Pinpoint the cell where the given text exists, returning its (X, Y) midpoint coordinate. 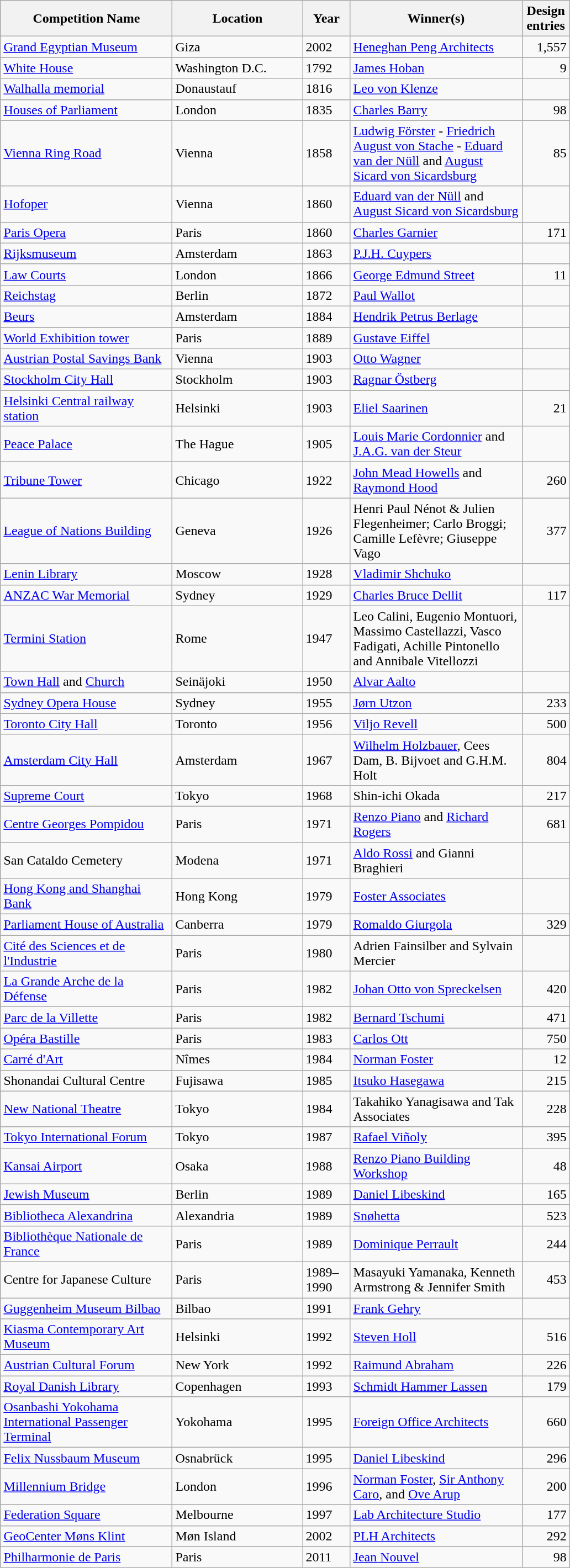
1989–1990 (326, 1280)
Norman Foster (436, 1060)
1858 (326, 153)
Law Courts (86, 274)
Rijksmuseum (86, 253)
Charles Bruce Dellit (436, 595)
Leo Calini, Eugenio Montuori, Massimo Castellazzi, Vasco Fadigati, Achille Pintonello and Annibale Vitellozzi (436, 638)
Opéra Bastille (86, 1039)
Carlos Ott (436, 1039)
1928 (326, 574)
Bibliotheca Alexandrina (86, 1215)
1905 (326, 444)
Washington D.C. (237, 68)
1872 (326, 295)
2011 (326, 1557)
Snøhetta (436, 1215)
Termini Station (86, 638)
Peace Palace (86, 444)
Town Hall and Church (86, 682)
1993 (326, 1386)
Centre for Japanese Culture (86, 1280)
Alvar Aalto (436, 682)
Yokohama (237, 1422)
1980 (326, 953)
Guggenheim Museum Bilbao (86, 1308)
Seinäjoki (237, 682)
Osnabrück (237, 1458)
215 (546, 1080)
1816 (326, 89)
1929 (326, 595)
Osaka (237, 1166)
Royal Danish Library (86, 1386)
395 (546, 1137)
Stockholm City Hall (86, 380)
Donaustauf (237, 89)
1889 (326, 337)
Otto Wagner (436, 359)
Gustave Eiffel (436, 337)
Parc de la Villette (86, 1018)
Møn Island (237, 1536)
Henri Paul Nénot & Julien Flegenheimer; Carlo Broggi; Camille Lefèvre; Giuseppe Vago (436, 531)
Paul Wallot (436, 295)
1835 (326, 110)
1947 (326, 638)
200 (546, 1486)
9 (546, 68)
Austrian Postal Savings Bank (86, 359)
Aldo Rossi and Gianni Braghieri (436, 860)
296 (546, 1458)
Toronto City Hall (86, 724)
Johan Otto von Spreckelsen (436, 989)
John Mead Howells and Raymond Hood (436, 480)
Melbourne (237, 1515)
Masayuki Yamanaka, Kenneth Armstrong & Jennifer Smith (436, 1280)
1956 (326, 724)
Shin-ichi Okada (436, 796)
681 (546, 824)
453 (546, 1280)
GeoCenter Møns Klint (86, 1536)
Year (326, 19)
Sydney Opera House (86, 703)
Charles Barry (436, 110)
Hong Kong and Shanghai Bank (86, 897)
260 (546, 480)
1792 (326, 68)
516 (546, 1337)
Jewish Museum (86, 1194)
Dominique Perrault (436, 1243)
420 (546, 989)
Stockholm (237, 380)
Louis Marie Cordonnier and J.A.G. van der Steur (436, 444)
World Exhibition tower (86, 337)
ANZAC War Memorial (86, 595)
Toronto (237, 724)
Location (237, 19)
Wilhelm Holzbauer, Cees Dam, B. Bijvoet and G.H.M. Holt (436, 760)
New National Theatre (86, 1109)
228 (546, 1109)
804 (546, 760)
Lab Architecture Studio (436, 1515)
George Edmund Street (436, 274)
James Hoban (436, 68)
Federation Square (86, 1515)
Beurs (86, 316)
Amsterdam City Hall (86, 760)
Fujisawa (237, 1080)
League of Nations Building (86, 531)
Jørn Utzon (436, 703)
Winner(s) (436, 19)
Renzo Piano Building Workshop (436, 1166)
Itsuko Hasegawa (436, 1080)
Bibliothèque Nationale de France (86, 1243)
Geneva (237, 531)
Giza (237, 47)
1955 (326, 703)
Carré d'Art (86, 1060)
Heneghan Peng Architects (436, 47)
Hong Kong (237, 897)
Helsinki Central railway station (86, 409)
244 (546, 1243)
Vienna Ring Road (86, 153)
Design entries (546, 19)
Leo von Klenze (436, 89)
Copenhagen (237, 1386)
660 (546, 1422)
White House (86, 68)
Bernard Tschumi (436, 1018)
Renzo Piano and Richard Rogers (436, 824)
Alexandria (237, 1215)
471 (546, 1018)
Paris Opera (86, 232)
Centre Georges Pompidou (86, 824)
1991 (326, 1308)
Lenin Library (86, 574)
1926 (326, 531)
Tribune Tower (86, 480)
Eliel Saarinen (436, 409)
Foreign Office Architects (436, 1422)
329 (546, 925)
217 (546, 796)
Takahiko Yanagisawa and Tak Associates (436, 1109)
Nîmes (237, 1060)
Schmidt Hammer Lassen (436, 1386)
Viljo Revell (436, 724)
Romaldo Giurgola (436, 925)
Vladimir Shchuko (436, 574)
523 (546, 1215)
New York (237, 1365)
85 (546, 153)
Supreme Court (86, 796)
1922 (326, 480)
San Cataldo Cemetery (86, 860)
233 (546, 703)
1,557 (546, 47)
Ludwig Förster - Friedrich August von Stache - Eduard van der Nüll and August Sicard von Sicardsburg (436, 153)
1950 (326, 682)
Shonandai Cultural Centre (86, 1080)
Adrien Fainsilber and Sylvain Mercier (436, 953)
48 (546, 1166)
165 (546, 1194)
Millennium Bridge (86, 1486)
Houses of Parliament (86, 110)
Rafael Viñoly (436, 1137)
226 (546, 1365)
1968 (326, 796)
1996 (326, 1486)
Austrian Cultural Forum (86, 1365)
Modena (237, 860)
1997 (326, 1515)
171 (546, 232)
PLH Architects (436, 1536)
Chicago (237, 480)
1985 (326, 1080)
377 (546, 531)
Charles Garnier (436, 232)
Eduard van der Nüll and August Sicard von Sicardsburg (436, 204)
21 (546, 409)
Norman Foster, Sir Anthony Caro, and Ove Arup (436, 1486)
179 (546, 1386)
Raimund Abraham (436, 1365)
292 (546, 1536)
Steven Holl (436, 1337)
Moscow (237, 574)
11 (546, 274)
1967 (326, 760)
Hendrik Petrus Berlage (436, 316)
Kansai Airport (86, 1166)
Bilbao (237, 1308)
Parliament House of Australia (86, 925)
Kiasma Contemporary Art Museum (86, 1337)
The Hague (237, 444)
Frank Gehry (436, 1308)
Reichstag (86, 295)
Cité des Sciences et de l'Industrie (86, 953)
Philharmonie de Paris (86, 1557)
Felix Nussbaum Museum (86, 1458)
1987 (326, 1137)
Hofoper (86, 204)
Canberra (237, 925)
Foster Associates (436, 897)
Rome (237, 638)
Ragnar Östberg (436, 380)
P.J.H. Cuypers (436, 253)
1863 (326, 253)
1988 (326, 1166)
1884 (326, 316)
500 (546, 724)
1983 (326, 1039)
117 (546, 595)
Grand Egyptian Museum (86, 47)
1866 (326, 274)
177 (546, 1515)
Tokyo International Forum (86, 1137)
La Grande Arche de la Défense (86, 989)
Walhalla memorial (86, 89)
750 (546, 1039)
Osanbashi Yokohama International Passenger Terminal (86, 1422)
Competition Name (86, 19)
12 (546, 1060)
Jean Nouvel (436, 1557)
